Extract the (x, y) coordinate from the center of the cell holding the provided text.  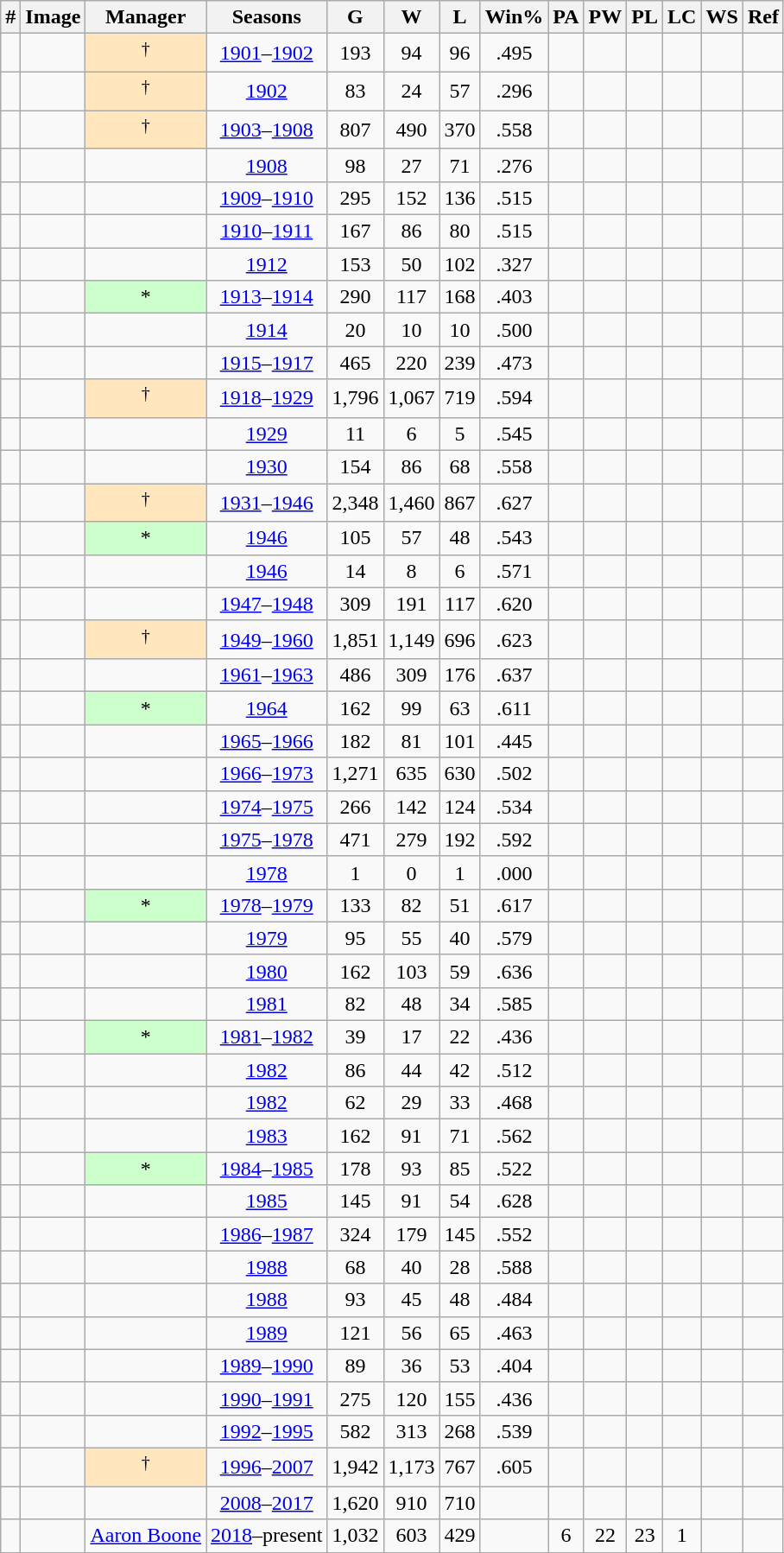
L (459, 17)
24 (411, 92)
2,348 (356, 503)
51 (459, 905)
81 (411, 741)
1912 (267, 264)
1,796 (356, 399)
1979 (267, 938)
1974–1975 (267, 807)
PW (605, 17)
154 (356, 467)
268 (459, 1431)
182 (356, 741)
.484 (515, 1300)
152 (411, 199)
429 (459, 1536)
.585 (515, 1005)
193 (356, 54)
1980 (267, 971)
1,173 (411, 1467)
279 (411, 840)
167 (356, 231)
Win% (515, 17)
710 (459, 1503)
630 (459, 774)
179 (411, 1234)
.500 (515, 330)
1983 (267, 1136)
1964 (267, 708)
120 (411, 1398)
.296 (515, 92)
295 (356, 199)
80 (459, 231)
2018–present (267, 1536)
1,851 (356, 639)
1966–1973 (267, 774)
29 (411, 1103)
PA (566, 17)
.534 (515, 807)
1,032 (356, 1536)
.512 (515, 1070)
1910–1911 (267, 231)
465 (356, 363)
102 (459, 264)
1902 (267, 92)
.620 (515, 604)
34 (459, 1005)
WS (722, 17)
471 (356, 840)
1996–2007 (267, 1467)
239 (459, 363)
1978–1979 (267, 905)
1931–1946 (267, 503)
5 (459, 434)
1989 (267, 1333)
.636 (515, 971)
33 (459, 1103)
.627 (515, 503)
1908 (267, 165)
324 (356, 1234)
.594 (515, 399)
1992–1995 (267, 1431)
.628 (515, 1201)
27 (411, 165)
1913–1914 (267, 297)
1,620 (356, 1503)
20 (356, 330)
124 (459, 807)
105 (356, 538)
.588 (515, 1267)
1915–1917 (267, 363)
313 (411, 1431)
63 (459, 708)
94 (411, 54)
39 (356, 1037)
153 (356, 264)
1961–1963 (267, 675)
G (356, 17)
142 (411, 807)
62 (356, 1103)
719 (459, 399)
1986–1987 (267, 1234)
59 (459, 971)
.000 (515, 872)
1975–1978 (267, 840)
1981–1982 (267, 1037)
11 (356, 434)
220 (411, 363)
178 (356, 1169)
23 (645, 1536)
.445 (515, 741)
PL (645, 17)
767 (459, 1467)
.637 (515, 675)
.463 (515, 1333)
.545 (515, 434)
36 (411, 1366)
.543 (515, 538)
95 (356, 938)
133 (356, 905)
50 (411, 264)
1,460 (411, 503)
370 (459, 130)
1,149 (411, 639)
1985 (267, 1201)
W (411, 17)
89 (356, 1366)
1,067 (411, 399)
# (10, 17)
.403 (515, 297)
1918–1929 (267, 399)
98 (356, 165)
.327 (515, 264)
1947–1948 (267, 604)
Manager (146, 17)
.539 (515, 1431)
1,271 (356, 774)
2008–2017 (267, 1503)
1984–1985 (267, 1169)
1949–1960 (267, 639)
155 (459, 1398)
603 (411, 1536)
Aaron Boone (146, 1536)
582 (356, 1431)
121 (356, 1333)
.617 (515, 905)
101 (459, 741)
1978 (267, 872)
.605 (515, 1467)
266 (356, 807)
486 (356, 675)
Ref (763, 17)
99 (411, 708)
136 (459, 199)
83 (356, 92)
.276 (515, 165)
65 (459, 1333)
.552 (515, 1234)
910 (411, 1503)
867 (459, 503)
275 (356, 1398)
.522 (515, 1169)
LC (682, 17)
635 (411, 774)
.571 (515, 571)
56 (411, 1333)
.579 (515, 938)
0 (411, 872)
85 (459, 1169)
.562 (515, 1136)
176 (459, 675)
54 (459, 1201)
1,942 (356, 1467)
28 (459, 1267)
1965–1966 (267, 741)
55 (411, 938)
1914 (267, 330)
44 (411, 1070)
.495 (515, 54)
696 (459, 639)
192 (459, 840)
103 (411, 971)
17 (411, 1037)
45 (411, 1300)
.468 (515, 1103)
.473 (515, 363)
.502 (515, 774)
.611 (515, 708)
1909–1910 (267, 199)
290 (356, 297)
.404 (515, 1366)
Seasons (267, 17)
1989–1990 (267, 1366)
14 (356, 571)
1901–1902 (267, 54)
807 (356, 130)
96 (459, 54)
8 (411, 571)
490 (411, 130)
Image (54, 17)
1929 (267, 434)
191 (411, 604)
1990–1991 (267, 1398)
42 (459, 1070)
1903–1908 (267, 130)
1930 (267, 467)
53 (459, 1366)
168 (459, 297)
.592 (515, 840)
.623 (515, 639)
1981 (267, 1005)
